Scan for the cell matching the given text and deliver its (x, y) coordinate at center. 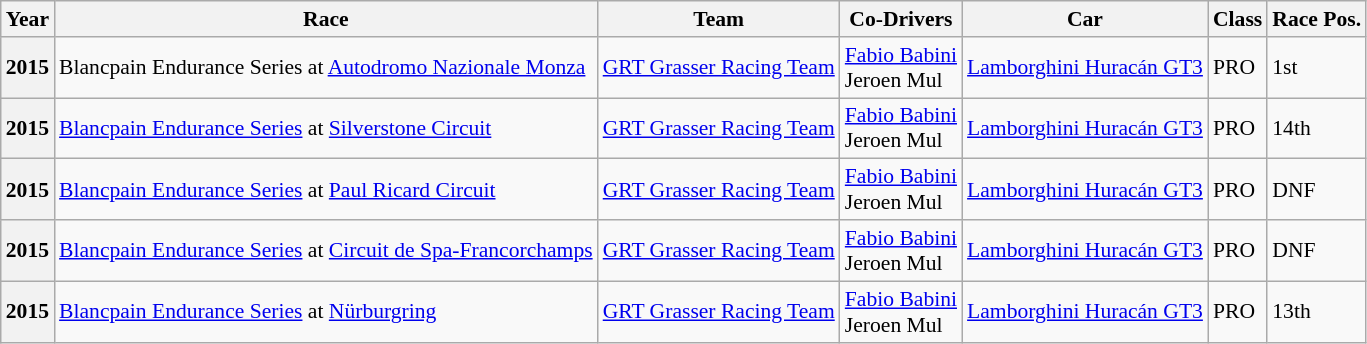
Race (326, 19)
Year (28, 19)
1st (1316, 68)
Blancpain Endurance Series at Paul Ricard Circuit (326, 190)
Blancpain Endurance Series at Nürburgring (326, 312)
Blancpain Endurance Series at Circuit de Spa-Francorchamps (326, 250)
Co-Drivers (901, 19)
Blancpain Endurance Series at Silverstone Circuit (326, 128)
13th (1316, 312)
Race Pos. (1316, 19)
Team (719, 19)
Car (1085, 19)
14th (1316, 128)
Class (1238, 19)
Blancpain Endurance Series at Autodromo Nazionale Monza (326, 68)
